Identify which cell holds the provided text, then report its [x, y] central coordinate. 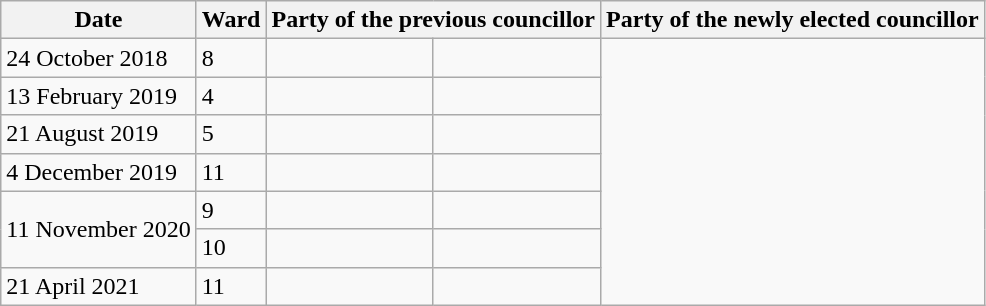
Date [98, 20]
4 [231, 96]
10 [231, 248]
Party of the previous councillor [434, 20]
21 April 2021 [98, 286]
5 [231, 134]
21 August 2019 [98, 134]
24 October 2018 [98, 58]
4 December 2019 [98, 172]
Ward [231, 20]
11 November 2020 [98, 229]
8 [231, 58]
13 February 2019 [98, 96]
9 [231, 210]
Party of the newly elected councillor [793, 20]
